From the cell containing the given text, extract its center point as (x, y) coordinate. 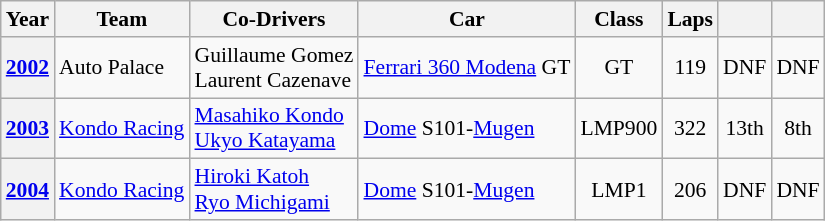
Year (28, 19)
2002 (28, 68)
8th (798, 128)
Car (466, 19)
Guillaume Gomez Laurent Cazenave (274, 68)
Hiroki Katoh Ryo Michigami (274, 190)
LMP1 (618, 190)
13th (744, 128)
GT (618, 68)
Team (122, 19)
Class (618, 19)
Ferrari 360 Modena GT (466, 68)
Auto Palace (122, 68)
Co-Drivers (274, 19)
Masahiko Kondo Ukyo Katayama (274, 128)
322 (690, 128)
LMP900 (618, 128)
2003 (28, 128)
Laps (690, 19)
119 (690, 68)
206 (690, 190)
2004 (28, 190)
